Extract the (X, Y) coordinate from the center of the cell holding the provided text.  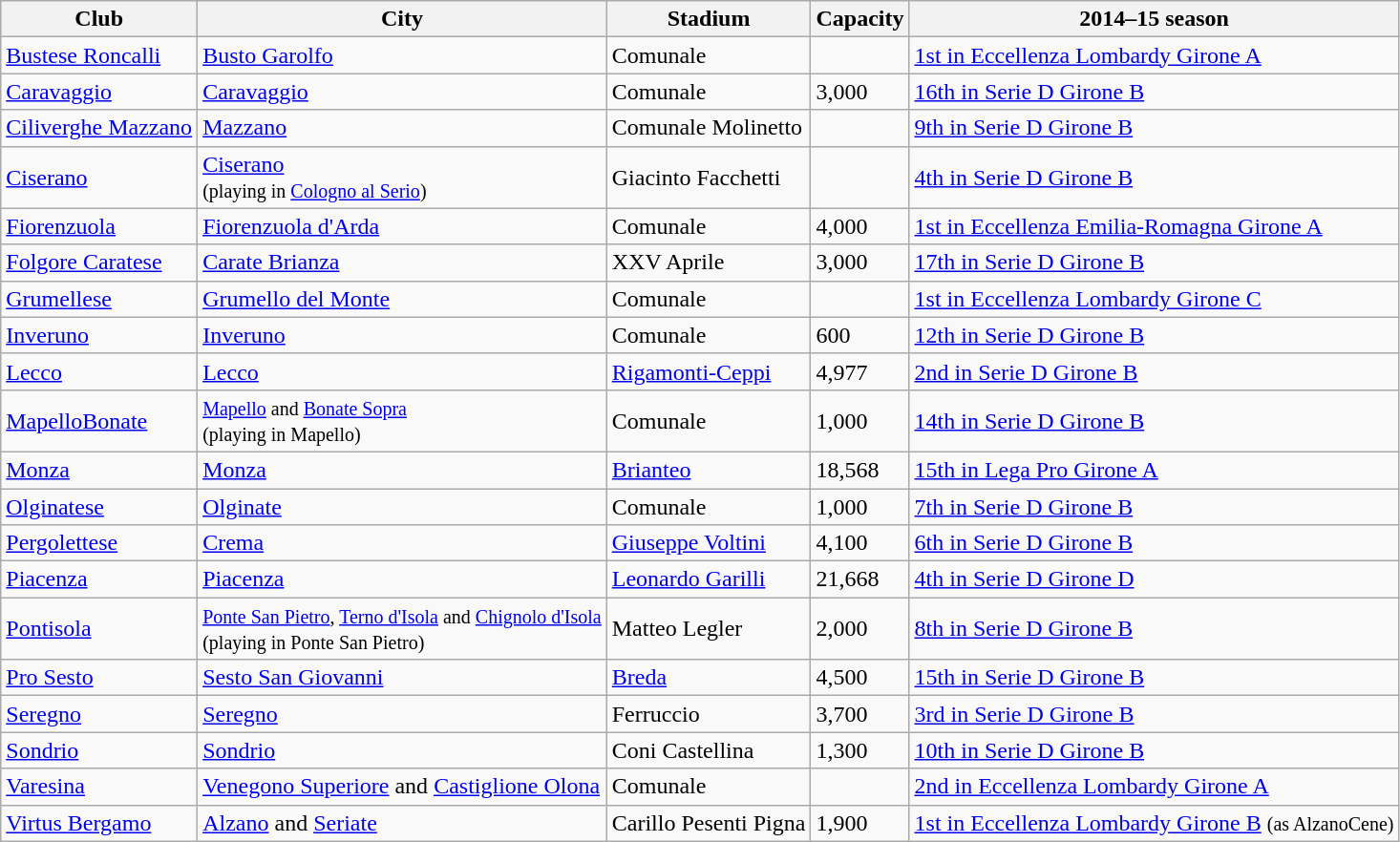
Mazzano (403, 128)
Giacinto Facchetti (709, 178)
6th in Serie D Girone B (1154, 543)
3rd in Serie D Girone B (1154, 714)
Grumello del Monte (403, 299)
Venegono Superiore and Castiglione Olona (403, 787)
7th in Serie D Girone B (1154, 507)
12th in Serie D Girone B (1154, 335)
Busto Garolfo (403, 55)
Mapello and Bonate Sopra(playing in Mapello) (403, 420)
9th in Serie D Girone B (1154, 128)
Grumellese (99, 299)
Ponte San Pietro, Terno d'Isola and Chignolo d'Isola(playing in Ponte San Pietro) (403, 628)
Giuseppe Voltini (709, 543)
Alzano and Seriate (403, 823)
1,900 (859, 823)
Ciserano(playing in Cologno al Serio) (403, 178)
Crema (403, 543)
Ciliverghe Mazzano (99, 128)
Olginate (403, 507)
Pergolettese (99, 543)
18,568 (859, 470)
16th in Serie D Girone B (1154, 92)
Rigamonti-Ceppi (709, 371)
Carillo Pesenti Pigna (709, 823)
1st in Eccellenza Emilia-Romagna Girone A (1154, 226)
Brianteo (709, 470)
Ferruccio (709, 714)
Pontisola (99, 628)
XXV Aprile (709, 263)
Virtus Bergamo (99, 823)
Carate Brianza (403, 263)
Bustese Roncalli (99, 55)
Fiorenzuola d'Arda (403, 226)
Matteo Legler (709, 628)
14th in Serie D Girone B (1154, 420)
1st in Eccellenza Lombardy Girone A (1154, 55)
Varesina (99, 787)
Pro Sesto (99, 678)
600 (859, 335)
2nd in Eccellenza Lombardy Girone A (1154, 787)
1st in Eccellenza Lombardy Girone B (as AlzanoCene) (1154, 823)
4,500 (859, 678)
4th in Serie D Girone D (1154, 579)
Club (99, 19)
8th in Serie D Girone B (1154, 628)
2014–15 season (1154, 19)
Coni Castellina (709, 750)
17th in Serie D Girone B (1154, 263)
21,668 (859, 579)
Sesto San Giovanni (403, 678)
Olginatese (99, 507)
4,000 (859, 226)
Stadium (709, 19)
Folgore Caratese (99, 263)
15th in Serie D Girone B (1154, 678)
Ciserano (99, 178)
2,000 (859, 628)
Capacity (859, 19)
2nd in Serie D Girone B (1154, 371)
1,300 (859, 750)
Comunale Molinetto (709, 128)
1st in Eccellenza Lombardy Girone C (1154, 299)
4th in Serie D Girone B (1154, 178)
Breda (709, 678)
4,100 (859, 543)
MapelloBonate (99, 420)
3,700 (859, 714)
Fiorenzuola (99, 226)
15th in Lega Pro Girone A (1154, 470)
City (403, 19)
4,977 (859, 371)
10th in Serie D Girone B (1154, 750)
Leonardo Garilli (709, 579)
